Identify which cell holds the provided text, then report its [x, y] central coordinate. 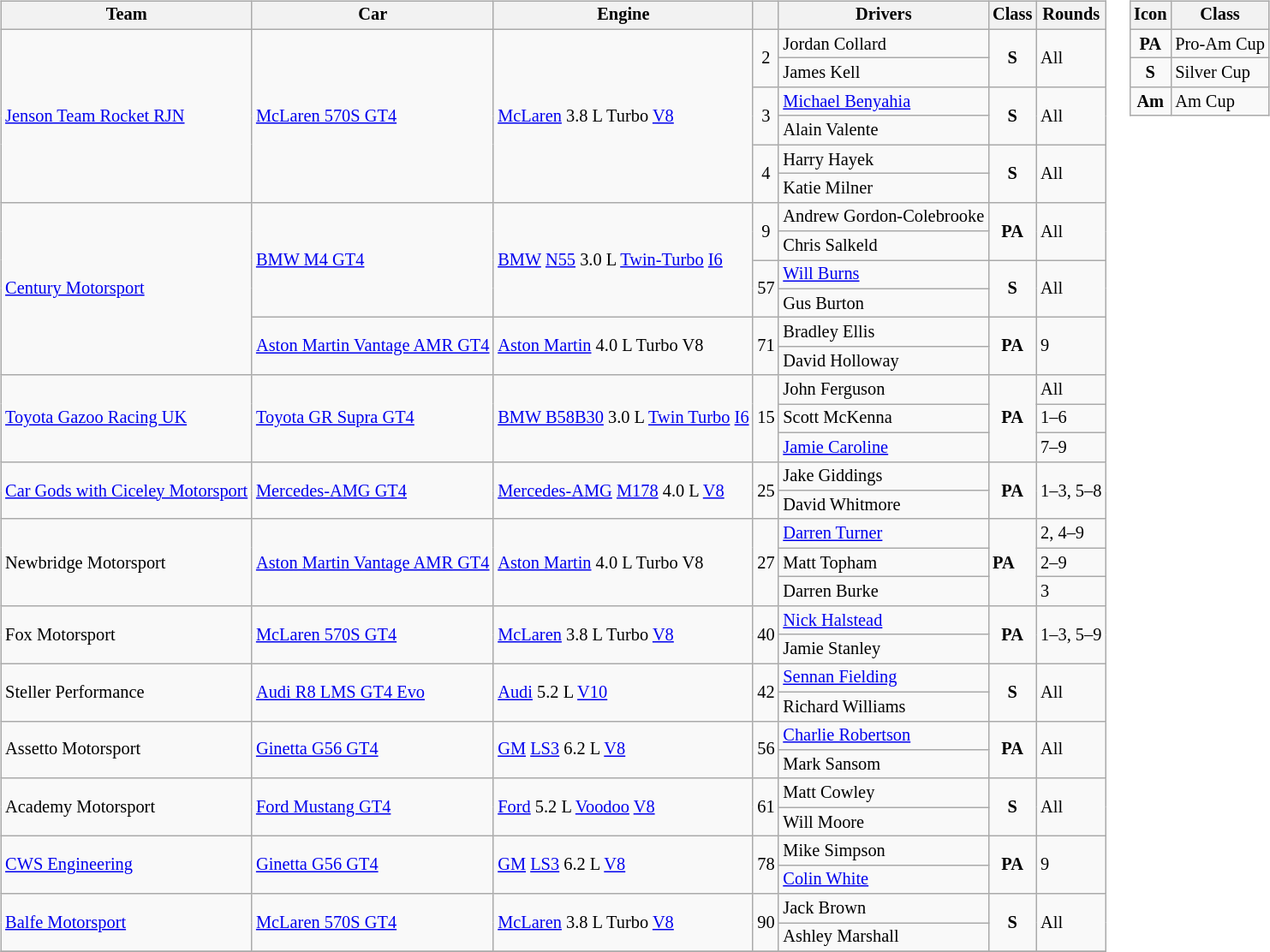
Darren Turner [884, 533]
40 [766, 634]
David Whitmore [884, 505]
Matt Topham [884, 562]
Andrew Gordon-Colebrooke [884, 217]
Nick Halstead [884, 620]
Assetto Motorsport [127, 750]
1–3, 5–9 [1070, 634]
Gus Burton [884, 303]
Newbridge Motorsport [127, 562]
Ashley Marshall [884, 937]
90 [766, 923]
56 [766, 750]
Am Cup [1219, 102]
Toyota Gazoo Racing UK [127, 418]
1–6 [1070, 419]
Mark Sansom [884, 765]
Bradley Ellis [884, 332]
Fox Motorsport [127, 634]
25 [766, 490]
Katie Milner [884, 188]
Richard Williams [884, 706]
Drivers [884, 15]
Mercedes-AMG M178 4.0 L V8 [623, 490]
2 [766, 58]
David Holloway [884, 361]
Jordan Collard [884, 44]
Will Burns [884, 275]
27 [766, 562]
Sennan Fielding [884, 678]
Engine [623, 15]
John Ferguson [884, 390]
15 [766, 418]
2, 4–9 [1070, 533]
Charlie Robertson [884, 735]
Steller Performance [127, 692]
BMW B58B30 3.0 L Twin Turbo I6 [623, 418]
Icon [1150, 15]
BMW N55 3.0 L Twin-Turbo I6 [623, 260]
Jenson Team Rocket RJN [127, 116]
Balfe Motorsport [127, 923]
Matt Cowley [884, 793]
Will Moore [884, 822]
James Kell [884, 73]
4 [766, 173]
Darren Burke [884, 592]
BMW M4 GT4 [373, 260]
7–9 [1070, 447]
Car [373, 15]
1–3, 5–8 [1070, 490]
Jamie Caroline [884, 447]
Pro-Am Cup [1219, 44]
Jamie Stanley [884, 649]
Audi R8 LMS GT4 Evo [373, 692]
Am [1150, 102]
Colin White [884, 879]
Academy Motorsport [127, 806]
Harry Hayek [884, 159]
Toyota GR Supra GT4 [373, 418]
Rounds [1070, 15]
Jake Giddings [884, 476]
Scott McKenna [884, 419]
2–9 [1070, 562]
Mercedes-AMG GT4 [373, 490]
Jack Brown [884, 908]
78 [766, 865]
61 [766, 806]
Car Gods with Ciceley Motorsport [127, 490]
57 [766, 289]
Michael Benyahia [884, 102]
71 [766, 346]
Ford 5.2 L Voodoo V8 [623, 806]
Century Motorsport [127, 289]
Silver Cup [1219, 73]
Audi 5.2 L V10 [623, 692]
CWS Engineering [127, 865]
Chris Salkeld [884, 246]
Alain Valente [884, 130]
Mike Simpson [884, 851]
Ford Mustang GT4 [373, 806]
42 [766, 692]
Team [127, 15]
